Search for the cell housing the specified text and yield its (X, Y) center coordinate. 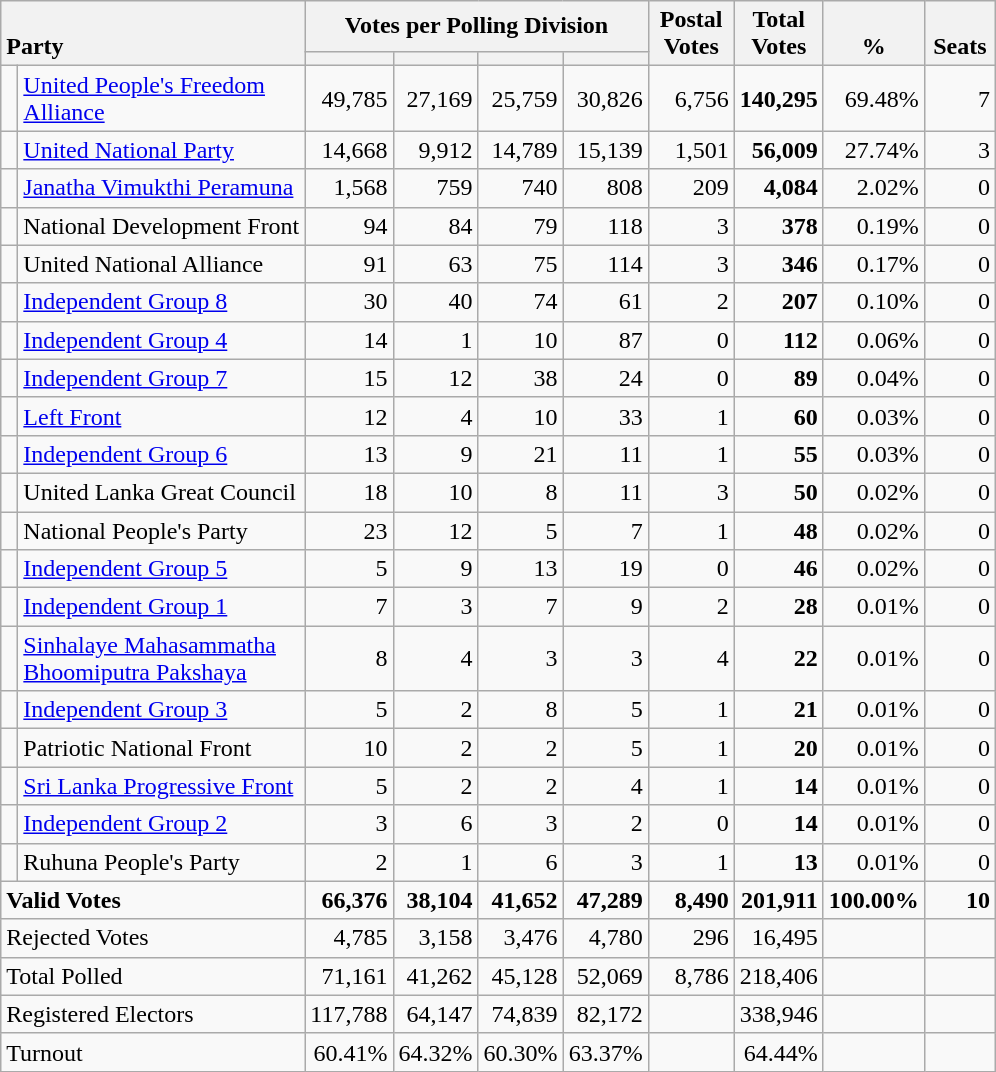
87 (606, 340)
United People's FreedomAlliance (162, 98)
Party (153, 34)
79 (520, 226)
378 (778, 226)
41,262 (436, 976)
50 (778, 492)
Sinhalaye MahasammathaBhoomiputra Pakshaya (162, 658)
Independent Group 2 (162, 824)
64.44% (778, 1052)
60 (778, 416)
94 (349, 226)
8,490 (691, 900)
63 (436, 264)
Rejected Votes (153, 938)
United National Party (162, 150)
46 (778, 569)
Janatha Vimukthi Peramuna (162, 188)
Independent Group 4 (162, 340)
3,158 (436, 938)
Ruhuna People's Party (162, 862)
207 (778, 302)
National Development Front (162, 226)
United National Alliance (162, 264)
1,568 (349, 188)
27,169 (436, 98)
15,139 (606, 150)
296 (691, 938)
100.00% (874, 900)
56,009 (778, 150)
1,501 (691, 150)
338,946 (778, 1014)
20 (778, 748)
118 (606, 226)
30 (349, 302)
33 (606, 416)
0.19% (874, 226)
27.74% (874, 150)
14,668 (349, 150)
49,785 (349, 98)
19 (606, 569)
84 (436, 226)
201,911 (778, 900)
55 (778, 454)
24 (606, 378)
89 (778, 378)
United Lanka Great Council (162, 492)
0.06% (874, 340)
4,785 (349, 938)
3,476 (520, 938)
140,295 (778, 98)
114 (606, 264)
Independent Group 1 (162, 607)
346 (778, 264)
69.48% (874, 98)
52,069 (606, 976)
PostalVotes (691, 34)
Total Polled (153, 976)
Independent Group 6 (162, 454)
60.30% (520, 1052)
91 (349, 264)
66,376 (349, 900)
National People's Party (162, 531)
15 (349, 378)
61 (606, 302)
Independent Group 3 (162, 710)
Turnout (153, 1052)
60.41% (349, 1052)
71,161 (349, 976)
Seats (960, 34)
38 (520, 378)
28 (778, 607)
6,756 (691, 98)
0.17% (874, 264)
Patriotic National Front (162, 748)
117,788 (349, 1014)
Independent Group 7 (162, 378)
14,789 (520, 150)
8,786 (691, 976)
Total Votes (778, 34)
209 (691, 188)
% (874, 34)
30,826 (606, 98)
64.32% (436, 1052)
Votes per Polling Division (476, 26)
Left Front (162, 416)
38,104 (436, 900)
47,289 (606, 900)
740 (520, 188)
41,652 (520, 900)
Registered Electors (153, 1014)
808 (606, 188)
25,759 (520, 98)
64,147 (436, 1014)
16,495 (778, 938)
74 (520, 302)
Valid Votes (153, 900)
9,912 (436, 150)
18 (349, 492)
4,780 (606, 938)
40 (436, 302)
75 (520, 264)
4,084 (778, 188)
23 (349, 531)
0.04% (874, 378)
Independent Group 5 (162, 569)
74,839 (520, 1014)
Independent Group 8 (162, 302)
759 (436, 188)
112 (778, 340)
218,406 (778, 976)
82,172 (606, 1014)
0.10% (874, 302)
Sri Lanka Progressive Front (162, 786)
2.02% (874, 188)
45,128 (520, 976)
63.37% (606, 1052)
22 (778, 658)
48 (778, 531)
